Capture the cell that displays the provided text and extract its (X, Y) central coordinate. 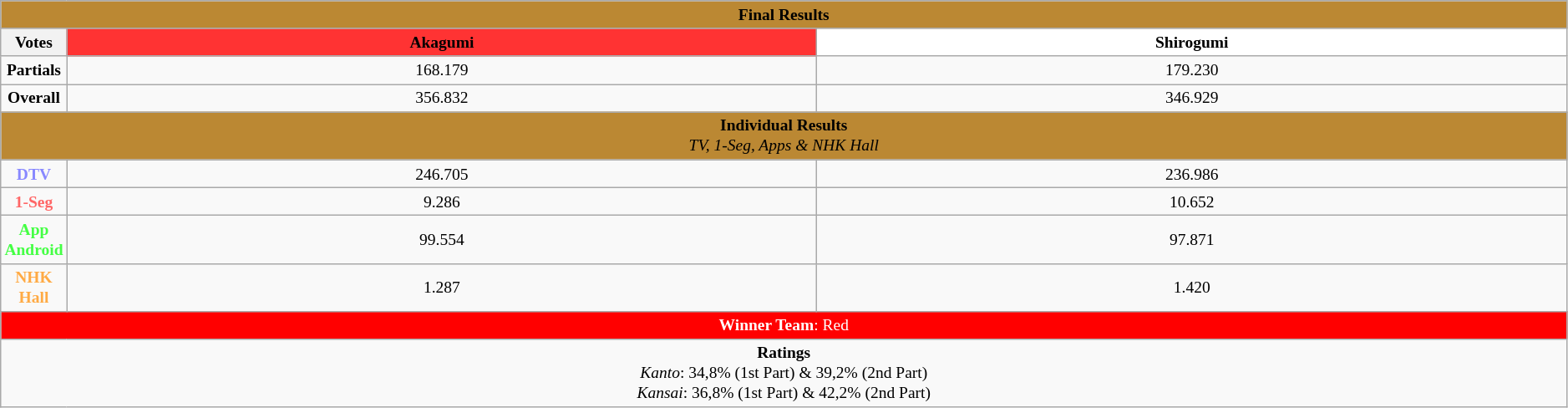
Akagumi (442, 42)
10.652 (1192, 201)
356.832 (442, 99)
168.179 (442, 70)
9.286 (442, 201)
DTV (33, 174)
1.287 (442, 288)
236.986 (1192, 174)
Shirogumi (1192, 42)
99.554 (442, 239)
Winner Team: Red (784, 324)
RatingsKanto: 34,8% (1st Part) & 39,2% (2nd Part)Kansai: 36,8% (1st Part) & 42,2% (2nd Part) (784, 373)
1.420 (1192, 288)
97.871 (1192, 239)
179.230 (1192, 70)
1-Seg (33, 201)
Individual ResultsTV, 1-Seg, Apps & NHK Hall (784, 135)
Partials (33, 70)
Final Results (784, 15)
NHK Hall (33, 288)
App Android (33, 239)
346.929 (1192, 99)
Votes (33, 42)
Overall (33, 99)
246.705 (442, 174)
